Capture the cell that displays the provided text and extract its [x, y] central coordinate. 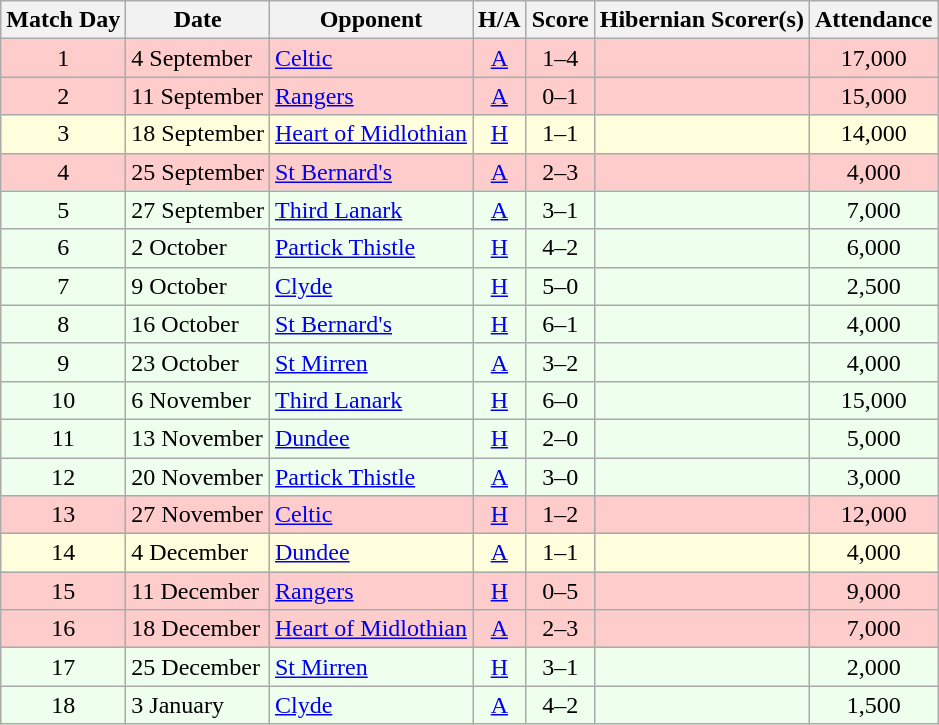
27 November [198, 515]
2 [64, 96]
11 September [198, 96]
6–1 [560, 324]
18 September [198, 134]
6 November [198, 400]
18 December [198, 629]
Opponent [370, 20]
13 November [198, 438]
15 [64, 591]
5–0 [560, 286]
6 [64, 248]
17,000 [873, 58]
12 [64, 477]
25 December [198, 667]
25 September [198, 172]
14,000 [873, 134]
4 September [198, 58]
4 December [198, 553]
Hibernian Scorer(s) [702, 20]
3 January [198, 705]
12,000 [873, 515]
6–0 [560, 400]
5 [64, 210]
3–2 [560, 362]
0–5 [560, 591]
3 [64, 134]
1 [64, 58]
2 October [198, 248]
2,000 [873, 667]
9 October [198, 286]
Match Day [64, 20]
9 [64, 362]
10 [64, 400]
Attendance [873, 20]
1–4 [560, 58]
11 [64, 438]
13 [64, 515]
11 December [198, 591]
16 [64, 629]
18 [64, 705]
20 November [198, 477]
7 [64, 286]
3–0 [560, 477]
14 [64, 553]
27 September [198, 210]
3,000 [873, 477]
6,000 [873, 248]
2–0 [560, 438]
1,500 [873, 705]
Score [560, 20]
9,000 [873, 591]
H/A [499, 20]
8 [64, 324]
2,500 [873, 286]
Date [198, 20]
1–2 [560, 515]
23 October [198, 362]
17 [64, 667]
0–1 [560, 96]
5,000 [873, 438]
16 October [198, 324]
4 [64, 172]
